For the text-containing cell, return its midpoint in (X, Y) coordinate format. 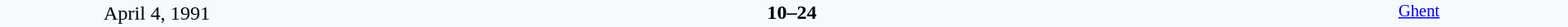
Ghent (1419, 13)
10–24 (791, 12)
April 4, 1991 (157, 13)
